Provide the [X, Y] coordinate of the cell's center where the given text is located.  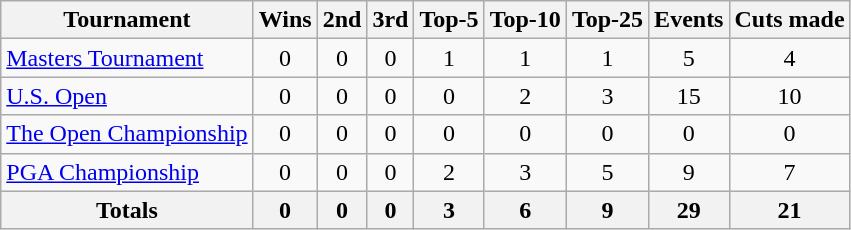
Top-10 [525, 20]
Cuts made [790, 20]
15 [689, 96]
Masters Tournament [127, 58]
Top-25 [607, 20]
7 [790, 172]
Events [689, 20]
U.S. Open [127, 96]
10 [790, 96]
The Open Championship [127, 134]
Top-5 [449, 20]
3rd [390, 20]
29 [689, 210]
Wins [285, 20]
4 [790, 58]
2nd [342, 20]
Totals [127, 210]
PGA Championship [127, 172]
21 [790, 210]
Tournament [127, 20]
6 [525, 210]
